Identify which cell holds the provided text, then report its (x, y) central coordinate. 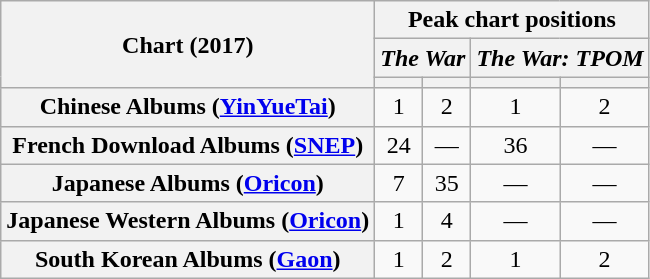
Japanese Albums (Oricon) (188, 183)
South Korean Albums (Gaon) (188, 259)
36 (516, 145)
Japanese Western Albums (Oricon) (188, 221)
7 (399, 183)
24 (399, 145)
French Download Albums (SNEP) (188, 145)
4 (447, 221)
Chart (2017) (188, 44)
Peak chart positions (512, 20)
The War (423, 58)
The War: TPOM (560, 58)
35 (447, 183)
Chinese Albums (YinYueTai) (188, 107)
